Provide the (X, Y) coordinate of the cell's center where the given text is located.  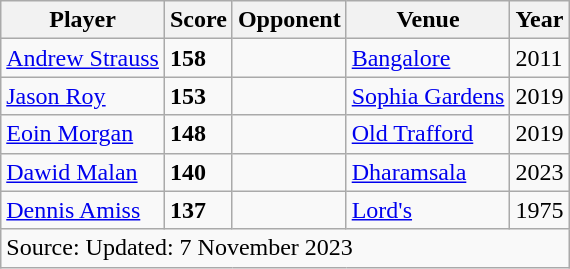
158 (198, 58)
Dawid Malan (83, 172)
Sophia Gardens (428, 96)
Venue (428, 20)
137 (198, 210)
Year (540, 20)
153 (198, 96)
Player (83, 20)
Dennis Amiss (83, 210)
Eoin Morgan (83, 134)
2023 (540, 172)
Andrew Strauss (83, 58)
Lord's (428, 210)
Dharamsala (428, 172)
Source: Updated: 7 November 2023 (285, 248)
Old Trafford (428, 134)
140 (198, 172)
148 (198, 134)
Bangalore (428, 58)
2011 (540, 58)
Opponent (289, 20)
Jason Roy (83, 96)
Score (198, 20)
1975 (540, 210)
